Capture the cell that displays the provided text and extract its [x, y] central coordinate. 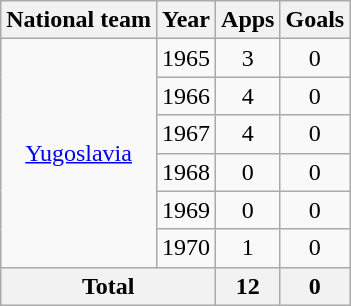
1968 [186, 172]
1969 [186, 210]
Yugoslavia [79, 153]
1970 [186, 248]
3 [248, 58]
1966 [186, 96]
1965 [186, 58]
Year [186, 20]
Goals [315, 20]
Apps [248, 20]
12 [248, 286]
1967 [186, 134]
Total [108, 286]
1 [248, 248]
National team [79, 20]
